For the text-containing cell, return its midpoint in [X, Y] coordinate format. 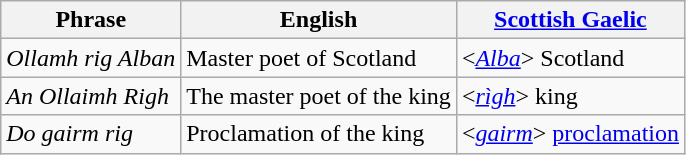
<Alba> Scotland [570, 58]
Do gairm rig [91, 134]
Phrase [91, 20]
<rìgh> king [570, 96]
Scottish Gaelic [570, 20]
Master poet of Scotland [319, 58]
The master poet of the king [319, 96]
An Ollaimh Righ [91, 96]
<gairm> proclamation [570, 134]
Ollamh rig Alban [91, 58]
English [319, 20]
Proclamation of the king [319, 134]
